Locate the cell with the specified text and output its [X, Y] center coordinate. 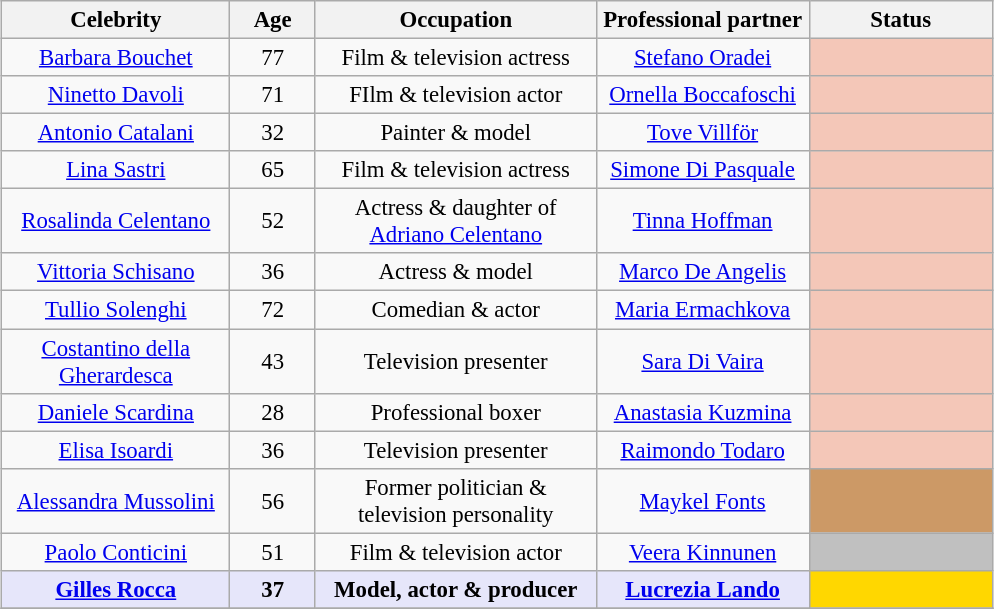
71 [273, 95]
Anastasia Kuzmina [702, 412]
Daniele Scardina [116, 412]
77 [273, 57]
Maria Ermachkova [702, 310]
Model, actor & producer [456, 589]
Stefano Oradei [702, 57]
Elisa Isoardi [116, 450]
Lina Sastri [116, 170]
56 [273, 500]
Professional boxer [456, 412]
65 [273, 170]
Paolo Conticini [116, 552]
Raimondo Todaro [702, 450]
Former politician & television personality [456, 500]
52 [273, 222]
Celebrity [116, 20]
Tullio Solenghi [116, 310]
Comedian & actor [456, 310]
Barbara Bouchet [116, 57]
Occupation [456, 20]
Tove Villför [702, 133]
FIlm & television actor [456, 95]
Film & television actor [456, 552]
Vittoria Schisano [116, 272]
51 [273, 552]
Painter & model [456, 133]
Ninetto Davoli [116, 95]
37 [273, 589]
Marco De Angelis [702, 272]
43 [273, 360]
28 [273, 412]
32 [273, 133]
Sara Di Vaira [702, 360]
Ornella Boccafoschi [702, 95]
Veera Kinnunen [702, 552]
Antonio Catalani [116, 133]
Status [900, 20]
Age [273, 20]
Gilles Rocca [116, 589]
Actress & model [456, 272]
72 [273, 310]
Maykel Fonts [702, 500]
Actress & daughter of Adriano Celentano [456, 222]
Tinna Hoffman [702, 222]
Alessandra Mussolini [116, 500]
Professional partner [702, 20]
Lucrezia Lando [702, 589]
Rosalinda Celentano [116, 222]
Costantino della Gherardesca [116, 360]
Simone Di Pasquale [702, 170]
